Determine the [X, Y] coordinate at the center of the cell enclosing the given text.  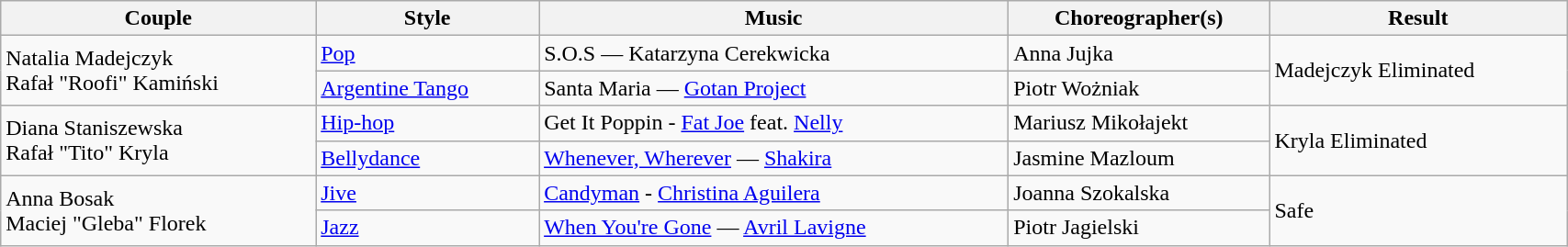
Jasmine Mazloum [1139, 158]
Mariusz Mikołajekt [1139, 123]
Anna Jujka [1139, 53]
Style [428, 18]
Jive [428, 193]
When You're Gone — Avril Lavigne [773, 228]
Piotr Jagielski [1139, 228]
Music [773, 18]
Candyman - Christina Aguilera [773, 193]
S.O.S — Katarzyna Cerekwicka [773, 53]
Choreographer(s) [1139, 18]
Result [1418, 18]
Safe [1418, 210]
Anna Bosak Maciej "Gleba" Florek [158, 210]
Hip-hop [428, 123]
Bellydance [428, 158]
Argentine Tango [428, 88]
Kryla Eliminated [1418, 140]
Jazz [428, 228]
Piotr Wożniak [1139, 88]
Get It Poppin - Fat Joe feat. Nelly [773, 123]
Pop [428, 53]
Santa Maria — Gotan Project [773, 88]
Madejczyk Eliminated [1418, 71]
Natalia MadejczykRafał "Roofi" Kamiński [158, 71]
Joanna Szokalska [1139, 193]
Whenever, Wherever — Shakira [773, 158]
Diana StaniszewskaRafał "Tito" Kryla [158, 140]
Couple [158, 18]
